Identify which cell holds the provided text, then report its [X, Y] central coordinate. 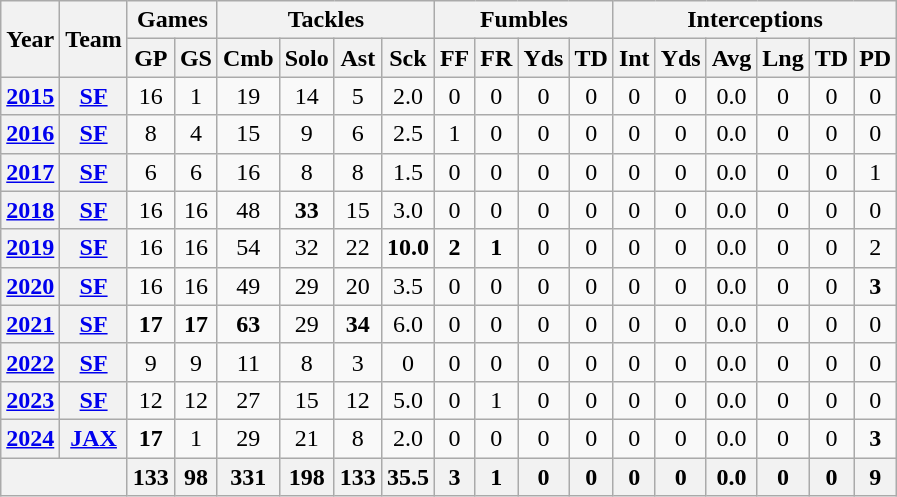
Games [172, 20]
2022 [30, 362]
Lng [783, 58]
2.5 [408, 134]
98 [196, 477]
2020 [30, 286]
Year [30, 39]
Solo [306, 58]
5 [358, 96]
Team [94, 39]
PD [876, 58]
14 [306, 96]
2021 [30, 324]
34 [358, 324]
32 [306, 248]
FR [496, 58]
33 [306, 210]
JAX [94, 438]
19 [248, 96]
11 [248, 362]
331 [248, 477]
22 [358, 248]
48 [248, 210]
4 [196, 134]
5.0 [408, 400]
Fumbles [524, 20]
2024 [30, 438]
FF [454, 58]
Cmb [248, 58]
3.0 [408, 210]
2018 [30, 210]
35.5 [408, 477]
Int [634, 58]
1.5 [408, 172]
Tackles [326, 20]
2017 [30, 172]
GP [150, 58]
2019 [30, 248]
6.0 [408, 324]
21 [306, 438]
198 [306, 477]
10.0 [408, 248]
GS [196, 58]
Interceptions [754, 20]
49 [248, 286]
63 [248, 324]
Ast [358, 58]
3.5 [408, 286]
Avg [732, 58]
20 [358, 286]
2015 [30, 96]
54 [248, 248]
27 [248, 400]
2016 [30, 134]
2023 [30, 400]
Sck [408, 58]
